Return the (X, Y) coordinate for the center point of the cell that contains the specified text.  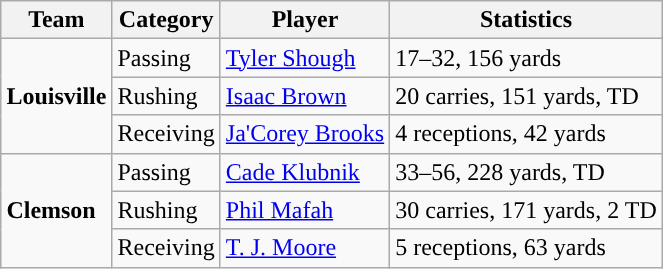
4 receptions, 42 yards (526, 134)
17–32, 156 yards (526, 58)
Tyler Shough (304, 58)
Player (304, 20)
Team (56, 20)
30 carries, 171 yards, 2 TD (526, 210)
Category (166, 20)
T. J. Moore (304, 248)
Cade Klubnik (304, 172)
Louisville (56, 96)
33–56, 228 yards, TD (526, 172)
Clemson (56, 210)
Statistics (526, 20)
5 receptions, 63 yards (526, 248)
Ja'Corey Brooks (304, 134)
20 carries, 151 yards, TD (526, 96)
Phil Mafah (304, 210)
Isaac Brown (304, 96)
